Identify which cell holds the provided text, then report its (x, y) central coordinate. 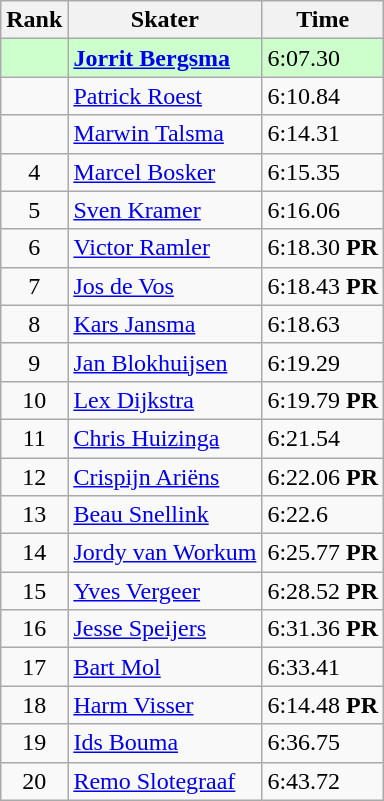
8 (34, 324)
6:07.30 (323, 58)
15 (34, 591)
5 (34, 210)
6:19.29 (323, 362)
Time (323, 20)
6:18.43 PR (323, 286)
Sven Kramer (165, 210)
Victor Ramler (165, 248)
6:31.36 PR (323, 629)
Yves Vergeer (165, 591)
6:14.31 (323, 134)
6:21.54 (323, 438)
6:28.52 PR (323, 591)
17 (34, 667)
Jorrit Bergsma (165, 58)
6:15.35 (323, 172)
16 (34, 629)
6:22.6 (323, 515)
Lex Dijkstra (165, 400)
6:25.77 PR (323, 553)
Jan Blokhuijsen (165, 362)
6:10.84 (323, 96)
20 (34, 781)
Ids Bouma (165, 743)
Skater (165, 20)
10 (34, 400)
6:18.63 (323, 324)
14 (34, 553)
18 (34, 705)
Remo Slotegraaf (165, 781)
Marwin Talsma (165, 134)
7 (34, 286)
Jordy van Workum (165, 553)
12 (34, 477)
Rank (34, 20)
6:33.41 (323, 667)
11 (34, 438)
4 (34, 172)
6:18.30 PR (323, 248)
19 (34, 743)
Beau Snellink (165, 515)
6:36.75 (323, 743)
Marcel Bosker (165, 172)
Chris Huizinga (165, 438)
Harm Visser (165, 705)
Jos de Vos (165, 286)
6:22.06 PR (323, 477)
6 (34, 248)
6:43.72 (323, 781)
Patrick Roest (165, 96)
13 (34, 515)
Kars Jansma (165, 324)
Jesse Speijers (165, 629)
9 (34, 362)
Crispijn Ariëns (165, 477)
Bart Mol (165, 667)
6:19.79 PR (323, 400)
6:14.48 PR (323, 705)
6:16.06 (323, 210)
